Identify which cell holds the provided text, then report its [x, y] central coordinate. 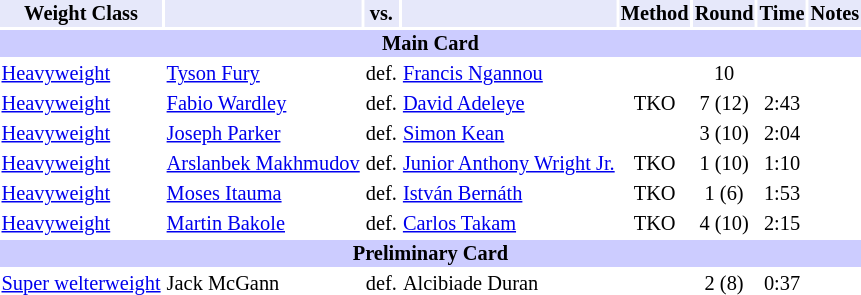
2:15 [782, 224]
1:10 [782, 164]
Fabio Wardley [263, 104]
1 (6) [724, 194]
1:53 [782, 194]
4 (10) [724, 224]
Tyson Fury [263, 74]
Method [654, 14]
Junior Anthony Wright Jr. [508, 164]
David Adeleye [508, 104]
Francis Ngannou [508, 74]
Main Card [430, 44]
Joseph Parker [263, 134]
Arslanbek Makhmudov [263, 164]
Weight Class [81, 14]
István Bernáth [508, 194]
Carlos Takam [508, 224]
1 (10) [724, 164]
vs. [381, 14]
7 (12) [724, 104]
3 (10) [724, 134]
10 [724, 74]
Martin Bakole [263, 224]
2:43 [782, 104]
2:04 [782, 134]
Time [782, 14]
Simon Kean [508, 134]
Moses Itauma [263, 194]
Preliminary Card [430, 254]
Notes [835, 14]
Round [724, 14]
